Scan for the cell matching the given text and deliver its (X, Y) coordinate at center. 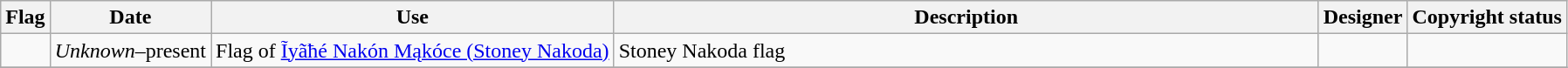
Use (413, 17)
Copyright status (1487, 17)
Date (130, 17)
Unknown–present (130, 51)
Flag (25, 17)
Stoney Nakoda flag (966, 51)
Designer (1363, 17)
Description (966, 17)
Flag of Ĩyãħé Nakón Mąkóce (Stoney Nakoda) (413, 51)
